Extract the (x, y) coordinate from the center of the cell holding the provided text.  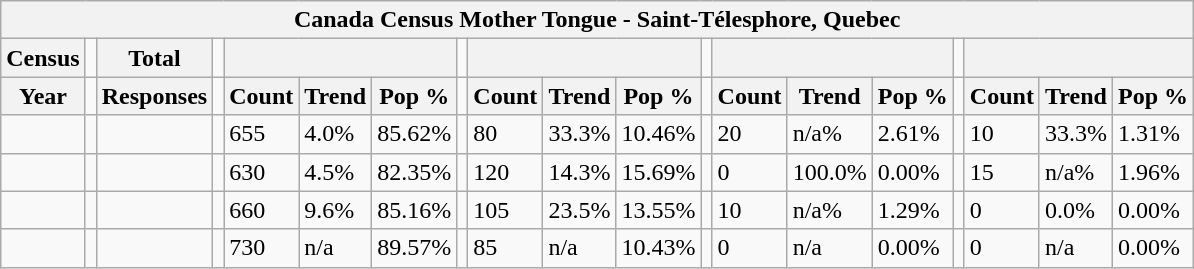
13.55% (658, 210)
85 (506, 248)
14.3% (580, 172)
20 (750, 134)
120 (506, 172)
82.35% (414, 172)
630 (262, 172)
4.5% (336, 172)
10.43% (658, 248)
655 (262, 134)
1.31% (1152, 134)
Responses (154, 96)
80 (506, 134)
660 (262, 210)
Census (43, 58)
85.16% (414, 210)
Canada Census Mother Tongue - Saint-Télesphore, Quebec (598, 20)
15 (1002, 172)
9.6% (336, 210)
Year (43, 96)
85.62% (414, 134)
1.29% (912, 210)
100.0% (830, 172)
23.5% (580, 210)
4.0% (336, 134)
730 (262, 248)
89.57% (414, 248)
105 (506, 210)
10.46% (658, 134)
1.96% (1152, 172)
0.0% (1076, 210)
Total (154, 58)
15.69% (658, 172)
2.61% (912, 134)
